Output the [X, Y] coordinate of the center of the cell containing the given text.  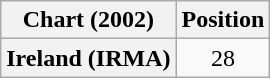
28 [223, 58]
Position [223, 20]
Ireland (IRMA) [88, 58]
Chart (2002) [88, 20]
